Scan for the cell matching the given text and deliver its [X, Y] coordinate at center. 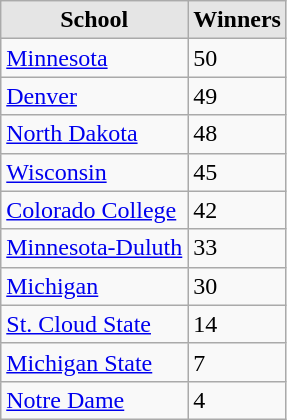
4 [238, 400]
Minnesota-Duluth [94, 248]
7 [238, 362]
14 [238, 324]
Wisconsin [94, 172]
Minnesota [94, 58]
45 [238, 172]
North Dakota [94, 134]
30 [238, 286]
33 [238, 248]
48 [238, 134]
Winners [238, 20]
42 [238, 210]
49 [238, 96]
50 [238, 58]
Colorado College [94, 210]
Michigan State [94, 362]
St. Cloud State [94, 324]
School [94, 20]
Michigan [94, 286]
Notre Dame [94, 400]
Denver [94, 96]
